Search for the cell housing the specified text and yield its [X, Y] center coordinate. 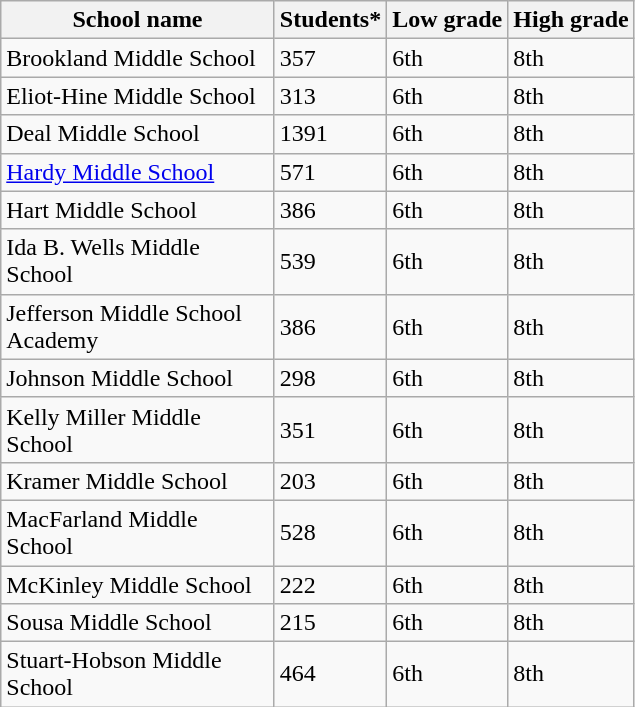
351 [330, 430]
Brookland Middle School [138, 58]
MacFarland Middle School [138, 532]
McKinley Middle School [138, 585]
Hart Middle School [138, 210]
Johnson Middle School [138, 378]
539 [330, 262]
571 [330, 172]
Kramer Middle School [138, 481]
298 [330, 378]
203 [330, 481]
528 [330, 532]
313 [330, 96]
1391 [330, 134]
Hardy Middle School [138, 172]
Students* [330, 20]
Stuart-Hobson Middle School [138, 674]
357 [330, 58]
Deal Middle School [138, 134]
Eliot-Hine Middle School [138, 96]
215 [330, 623]
464 [330, 674]
School name [138, 20]
Sousa Middle School [138, 623]
Ida B. Wells Middle School [138, 262]
Kelly Miller Middle School [138, 430]
222 [330, 585]
Jefferson Middle School Academy [138, 326]
Low grade [448, 20]
High grade [571, 20]
